Detect which cell encompasses the target text, then output its [X, Y] center coordinate. 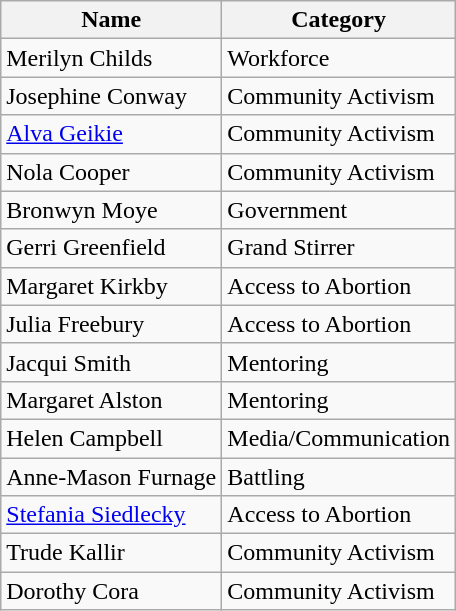
Josephine Conway [112, 96]
Margaret Kirkby [112, 286]
Alva Geikie [112, 134]
Category [339, 20]
Gerri Greenfield [112, 248]
Merilyn Childs [112, 58]
Julia Freebury [112, 324]
Trude Kallir [112, 553]
Battling [339, 477]
Government [339, 210]
Stefania Siedlecky [112, 515]
Grand Stirrer [339, 248]
Media/Communication [339, 438]
Workforce [339, 58]
Dorothy Cora [112, 591]
Anne-Mason Furnage [112, 477]
Name [112, 20]
Bronwyn Moye [112, 210]
Helen Campbell [112, 438]
Margaret Alston [112, 400]
Jacqui Smith [112, 362]
Nola Cooper [112, 172]
